Return (x, y) of the center of cell containing provided text 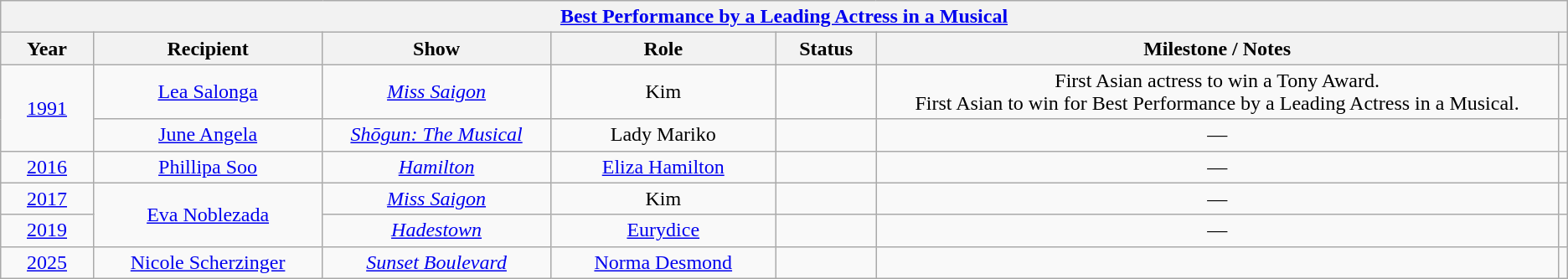
Eurydice (663, 230)
Best Performance by a Leading Actress in a Musical (784, 17)
Lea Salonga (208, 92)
Status (826, 49)
First Asian actress to win a Tony Award.First Asian to win for Best Performance by a Leading Actress in a Musical. (1217, 92)
Shōgun: The Musical (436, 135)
Recipient (208, 49)
Milestone / Notes (1217, 49)
Norma Desmond (663, 262)
Year (47, 49)
2025 (47, 262)
Sunset Boulevard (436, 262)
Show (436, 49)
Eva Noblezada (208, 214)
2019 (47, 230)
2016 (47, 167)
Hamilton (436, 167)
Eliza Hamilton (663, 167)
Nicole Scherzinger (208, 262)
2017 (47, 199)
June Angela (208, 135)
Phillipa Soo (208, 167)
Lady Mariko (663, 135)
1991 (47, 107)
Role (663, 49)
Hadestown (436, 230)
